For the text-containing cell, return its midpoint in (X, Y) coordinate format. 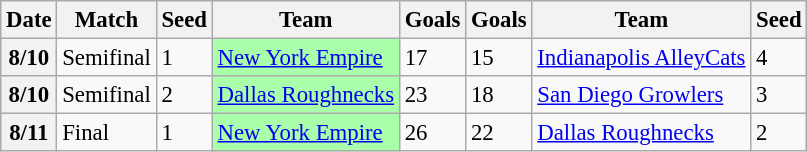
18 (499, 95)
Final (106, 133)
23 (432, 95)
San Diego Growlers (642, 95)
22 (499, 133)
Date (29, 20)
Indianapolis AlleyCats (642, 58)
4 (779, 58)
15 (499, 58)
17 (432, 58)
Match (106, 20)
26 (432, 133)
8/11 (29, 133)
3 (779, 95)
